Find where the given text appears and provide that cell's center as (X, Y) coordinate. 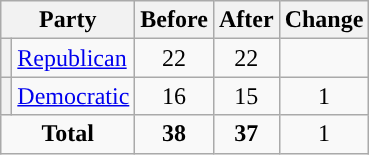
Party (68, 20)
38 (174, 134)
Change (324, 20)
Before (174, 20)
After (246, 20)
37 (246, 134)
Total (68, 134)
Republican (74, 58)
15 (246, 96)
16 (174, 96)
Democratic (74, 96)
